Find where the given text appears and provide that cell's center as [x, y] coordinate. 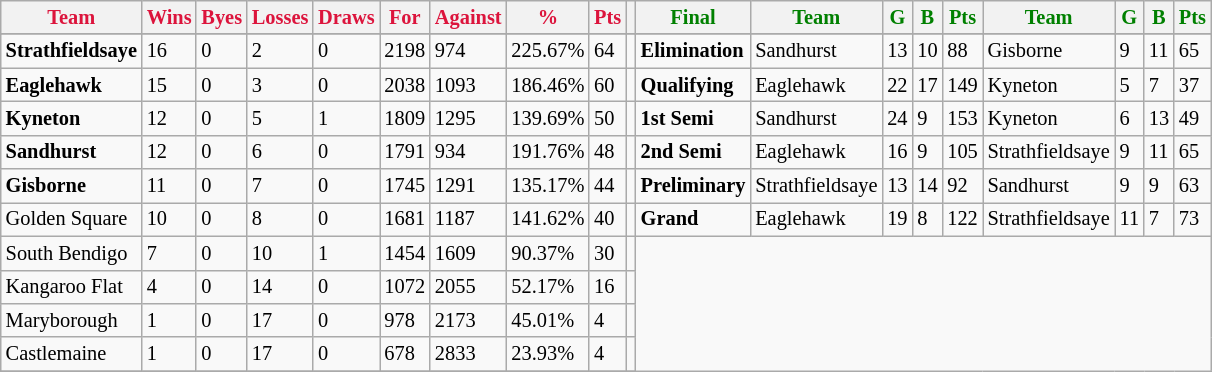
2055 [468, 287]
15 [170, 85]
1681 [405, 219]
1791 [405, 152]
Qualifying [694, 85]
2nd Semi [694, 152]
122 [962, 219]
88 [962, 51]
37 [1192, 85]
South Bendigo [72, 253]
24 [897, 118]
678 [405, 354]
1609 [468, 253]
% [548, 17]
90.37% [548, 253]
225.67% [548, 51]
2 [280, 51]
1291 [468, 186]
Castlemaine [72, 354]
Preliminary [694, 186]
Golden Square [72, 219]
19 [897, 219]
934 [468, 152]
22 [897, 85]
92 [962, 186]
44 [608, 186]
63 [1192, 186]
1454 [405, 253]
974 [468, 51]
2198 [405, 51]
60 [608, 85]
Draws [346, 17]
135.17% [548, 186]
30 [608, 253]
1809 [405, 118]
50 [608, 118]
For [405, 17]
Maryborough [72, 320]
Elimination [694, 51]
978 [405, 320]
149 [962, 85]
191.76% [548, 152]
186.46% [548, 85]
Byes [221, 17]
Wins [170, 17]
Final [694, 17]
49 [1192, 118]
105 [962, 152]
45.01% [548, 320]
52.17% [548, 287]
1295 [468, 118]
48 [608, 152]
Grand [694, 219]
1187 [468, 219]
2038 [405, 85]
Kangaroo Flat [72, 287]
1745 [405, 186]
139.69% [548, 118]
64 [608, 51]
Against [468, 17]
2173 [468, 320]
40 [608, 219]
Losses [280, 17]
141.62% [548, 219]
2833 [468, 354]
73 [1192, 219]
1093 [468, 85]
1st Semi [694, 118]
23.93% [548, 354]
153 [962, 118]
3 [280, 85]
1072 [405, 287]
